For the text-containing cell, return its midpoint in (X, Y) coordinate format. 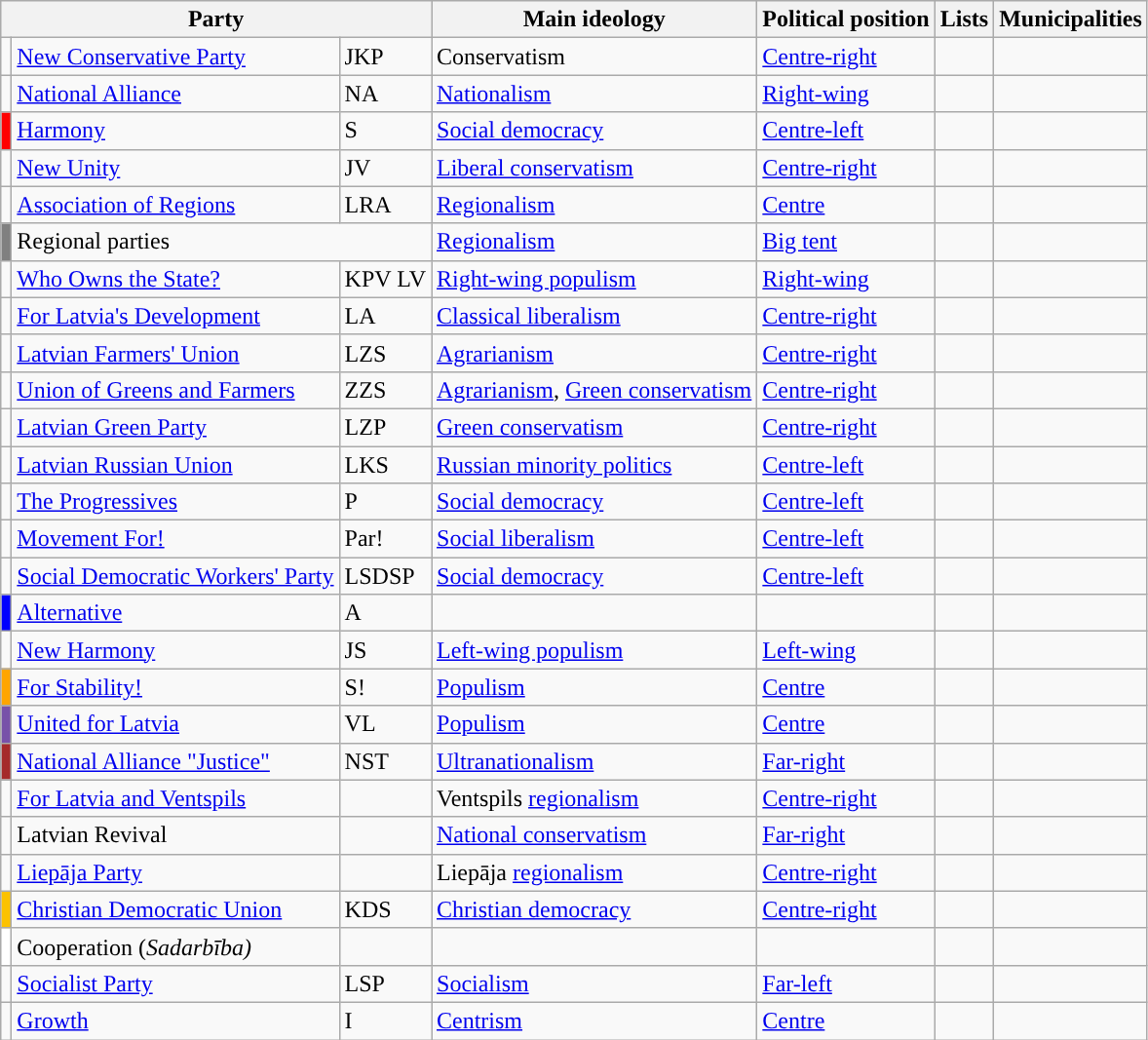
Right-wing populism (593, 279)
For Latvia's Development (175, 316)
ZZS (385, 390)
Christian Democratic Union (175, 909)
Latvian Green Party (175, 427)
LZP (385, 427)
P (385, 502)
National conservatism (593, 835)
Liepāja regionalism (593, 872)
Centrism (593, 1021)
Association of Regions (175, 205)
Christian democracy (593, 909)
Main ideology (593, 19)
New Conservative Party (175, 57)
The Progressives (175, 502)
NA (385, 94)
Who Owns the State? (175, 279)
LRA (385, 205)
National Alliance (175, 94)
Ultranationalism (593, 761)
LA (385, 316)
Social Democratic Workers' Party (175, 576)
I (385, 1021)
Ventspils regionalism (593, 798)
JKP (385, 57)
Agrarianism, Green conservatism (593, 390)
New Harmony (175, 650)
S! (385, 687)
Harmony (175, 131)
Liepāja Party (175, 872)
Big tent (846, 242)
Movement For! (175, 539)
A (385, 613)
Growth (175, 1021)
Political position (846, 19)
JS (385, 650)
JV (385, 168)
Agrarianism (593, 353)
Green conservatism (593, 427)
LZS (385, 353)
LSDSP (385, 576)
KDS (385, 909)
For Stability! (175, 687)
NST (385, 761)
Municipalities (1071, 19)
LSP (385, 983)
Cooperation (Sadarbība) (175, 946)
New Unity (175, 168)
United for Latvia (175, 724)
Socialist Party (175, 983)
Alternative (175, 613)
Regional parties (222, 242)
LKS (385, 465)
Latvian Revival (175, 835)
Latvian Farmers' Union (175, 353)
Classical liberalism (593, 316)
Left-wing (846, 650)
National Alliance "Justice" (175, 761)
Lists (964, 19)
KPV LV (385, 279)
Latvian Russian Union (175, 465)
Left-wing populism (593, 650)
Social liberalism (593, 539)
VL (385, 724)
Socialism (593, 983)
Liberal conservatism (593, 168)
Par! (385, 539)
Far-left (846, 983)
Nationalism (593, 94)
For Latvia and Ventspils (175, 798)
Party (216, 19)
Russian minority politics (593, 465)
S (385, 131)
Union of Greens and Farmers (175, 390)
Conservatism (593, 57)
